Locate the cell with the specified text and output its (X, Y) center coordinate. 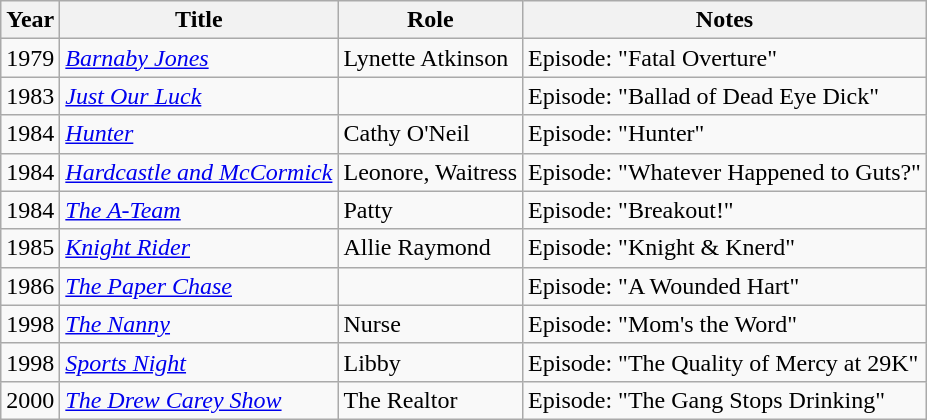
Role (430, 20)
Just Our Luck (199, 96)
Sports Night (199, 362)
Lynette Atkinson (430, 58)
1985 (30, 248)
Nurse (430, 324)
Hardcastle and McCormick (199, 172)
Episode: "Whatever Happened to Guts?" (725, 172)
Episode: "The Gang Stops Drinking" (725, 400)
1983 (30, 96)
Episode: "A Wounded Hart" (725, 286)
Episode: "Ballad of Dead Eye Dick" (725, 96)
Notes (725, 20)
The Drew Carey Show (199, 400)
Hunter (199, 134)
The A-Team (199, 210)
The Nanny (199, 324)
Cathy O'Neil (430, 134)
Knight Rider (199, 248)
Episode: "Fatal Overture" (725, 58)
1986 (30, 286)
Leonore, Waitress (430, 172)
2000 (30, 400)
Episode: "The Quality of Mercy at 29K" (725, 362)
Title (199, 20)
The Realtor (430, 400)
1979 (30, 58)
Patty (430, 210)
The Paper Chase (199, 286)
Libby (430, 362)
Episode: "Hunter" (725, 134)
Episode: "Mom's the Word" (725, 324)
Barnaby Jones (199, 58)
Year (30, 20)
Allie Raymond (430, 248)
Episode: "Breakout!" (725, 210)
Episode: "Knight & Knerd" (725, 248)
